From the cell containing the given text, extract its center point as (x, y) coordinate. 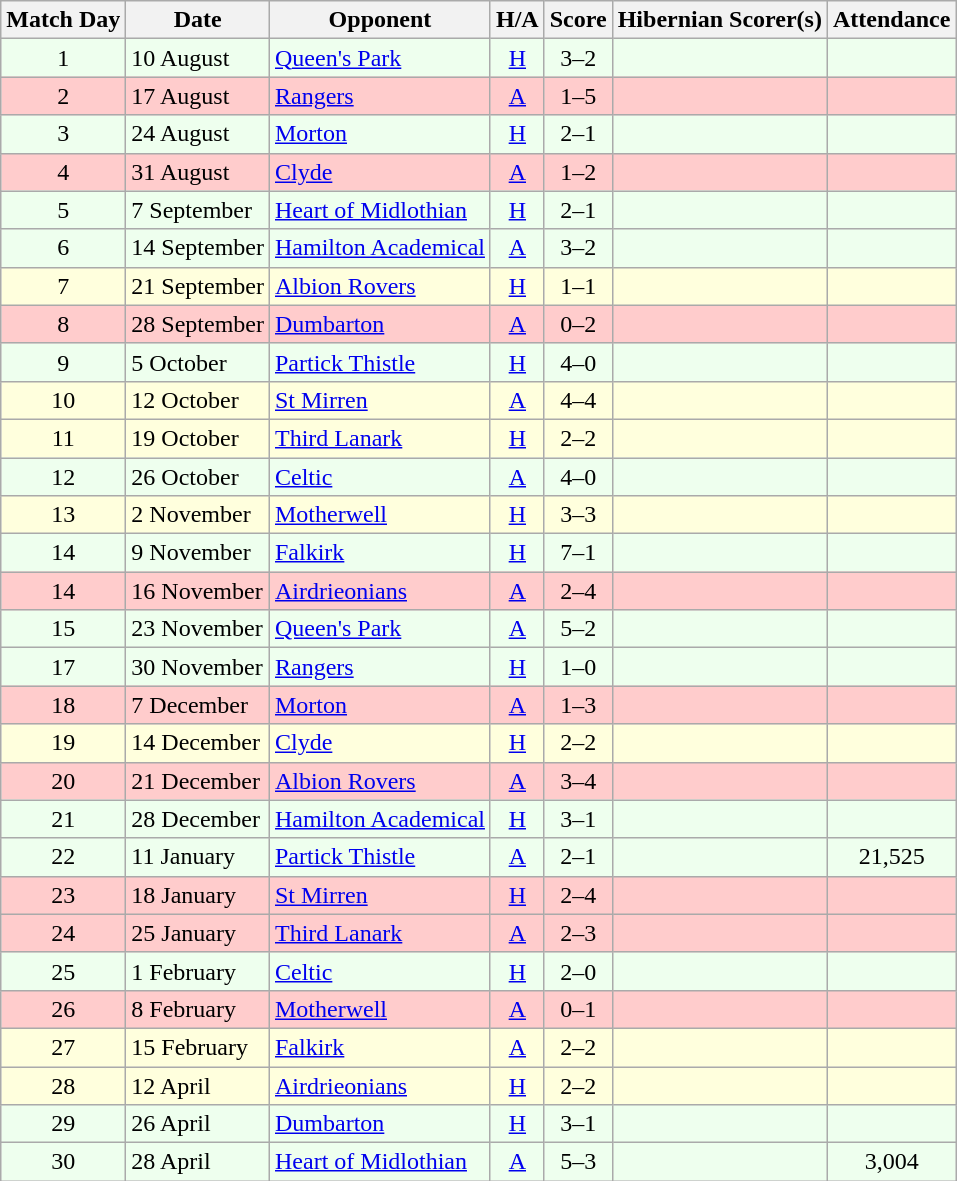
1–0 (578, 667)
2 November (198, 515)
Score (578, 20)
5 (64, 210)
3–4 (578, 781)
5 October (198, 362)
4 (64, 172)
23 November (198, 629)
1–2 (578, 172)
23 (64, 895)
0–2 (578, 324)
25 January (198, 933)
17 (64, 667)
11 (64, 438)
Match Day (64, 20)
5–2 (578, 629)
2 (64, 96)
24 August (198, 134)
18 (64, 705)
Opponent (380, 20)
8 (64, 324)
2–0 (578, 971)
30 (64, 1162)
Date (198, 20)
12 October (198, 400)
1 February (198, 971)
14 December (198, 743)
14 September (198, 248)
0–1 (578, 1009)
7 (64, 286)
9 November (198, 553)
10 August (198, 58)
26 (64, 1009)
9 (64, 362)
3 (64, 134)
28 December (198, 819)
26 April (198, 1124)
4–4 (578, 400)
28 April (198, 1162)
1–1 (578, 286)
20 (64, 781)
29 (64, 1124)
30 November (198, 667)
21,525 (891, 857)
7–1 (578, 553)
1–5 (578, 96)
27 (64, 1047)
28 September (198, 324)
28 (64, 1085)
7 December (198, 705)
6 (64, 248)
8 February (198, 1009)
15 February (198, 1047)
2–3 (578, 933)
16 November (198, 591)
13 (64, 515)
19 (64, 743)
Attendance (891, 20)
24 (64, 933)
10 (64, 400)
12 April (198, 1085)
26 October (198, 477)
17 August (198, 96)
21 September (198, 286)
7 September (198, 210)
19 October (198, 438)
18 January (198, 895)
H/A (517, 20)
1 (64, 58)
3–3 (578, 515)
31 August (198, 172)
1–3 (578, 705)
Hibernian Scorer(s) (720, 20)
3,004 (891, 1162)
5–3 (578, 1162)
11 January (198, 857)
12 (64, 477)
25 (64, 971)
22 (64, 857)
15 (64, 629)
21 (64, 819)
21 December (198, 781)
